For the text-containing cell, return its midpoint in [x, y] coordinate format. 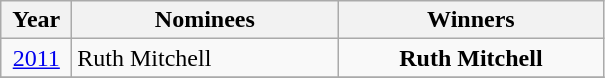
Year [36, 20]
Winners [471, 20]
Nominees [205, 20]
2011 [36, 58]
